From the cell containing the given text, extract its center point as [x, y] coordinate. 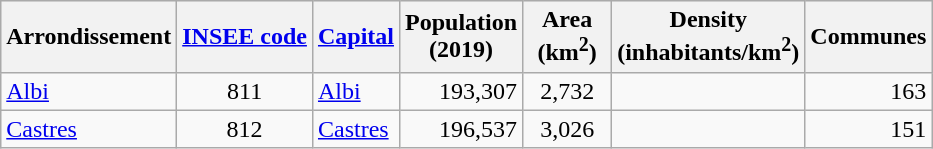
3,026 [568, 129]
193,307 [462, 91]
INSEE code [245, 37]
Communes [868, 37]
811 [245, 91]
Capital [356, 37]
196,537 [462, 129]
Arrondissement [89, 37]
812 [245, 129]
Density(inhabitants/km2) [708, 37]
2,732 [568, 91]
163 [868, 91]
Area(km2) [568, 37]
Population(2019) [462, 37]
151 [868, 129]
